Determine the [x, y] coordinate at the center of the cell enclosing the given text.  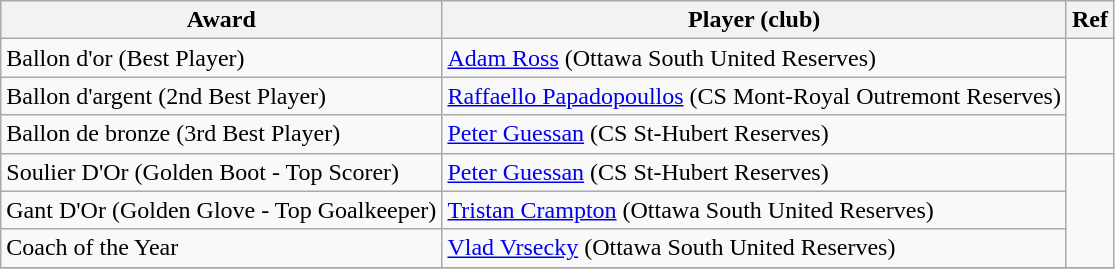
Coach of the Year [222, 248]
Raffaello Papadopoullos (CS Mont-Royal Outremont Reserves) [754, 96]
Gant D'Or (Golden Glove - Top Goalkeeper) [222, 210]
Soulier D'Or (Golden Boot - Top Scorer) [222, 172]
Ballon d'argent (2nd Best Player) [222, 96]
Ballon de bronze (3rd Best Player) [222, 134]
Adam Ross (Ottawa South United Reserves) [754, 58]
Player (club) [754, 20]
Award [222, 20]
Ballon d'or (Best Player) [222, 58]
Tristan Crampton (Ottawa South United Reserves) [754, 210]
Vlad Vrsecky (Ottawa South United Reserves) [754, 248]
Ref [1090, 20]
